Identify which cell holds the provided text, then report its [x, y] central coordinate. 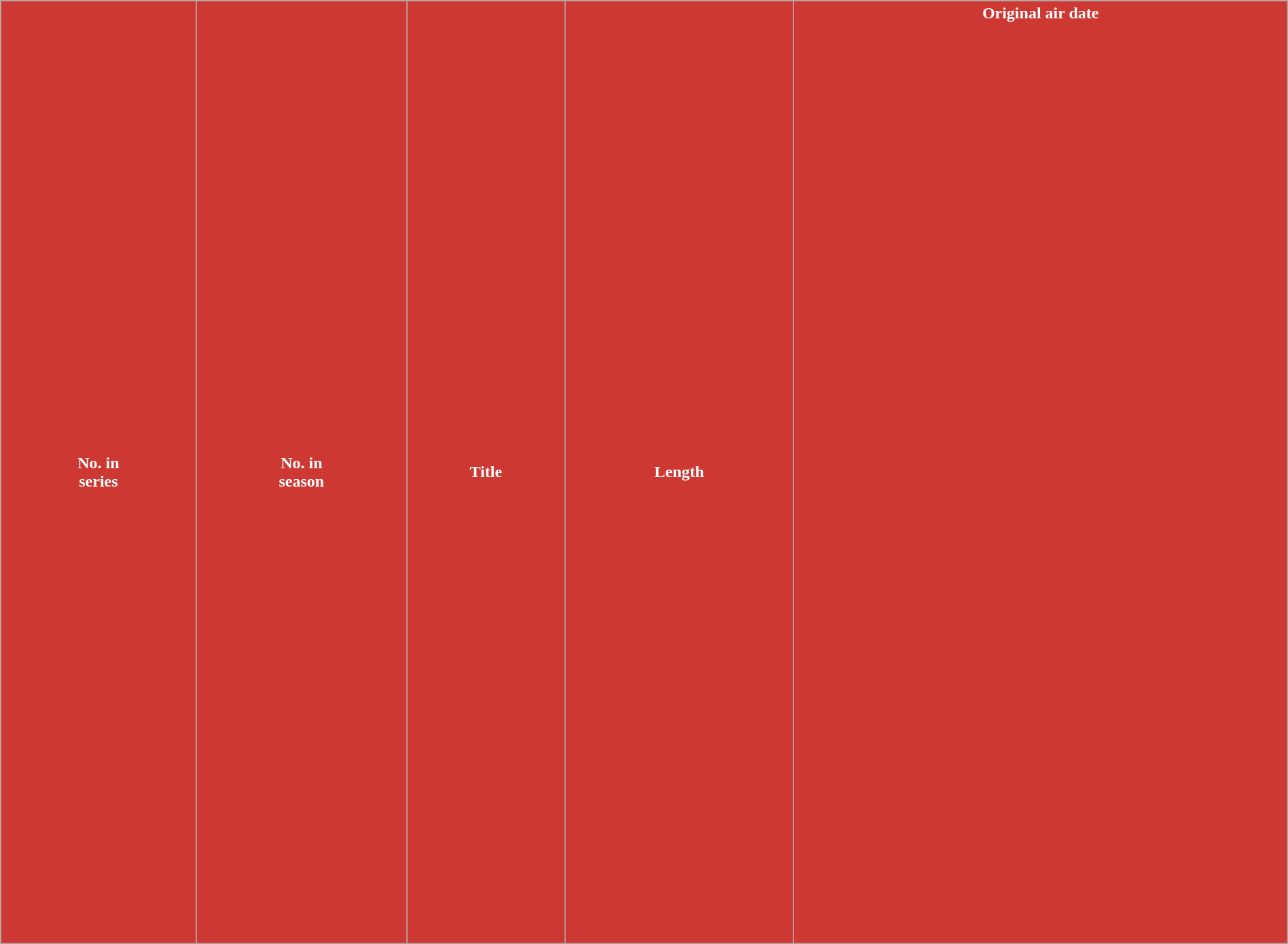
Length [679, 472]
No. inseries [99, 472]
Title [486, 472]
Original air date [1041, 472]
No. inseason [302, 472]
